Extract the [x, y] coordinate from the center of the cell holding the provided text.  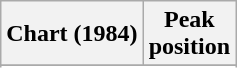
Chart (1984) [72, 34]
Peakposition [189, 34]
